Search for the cell housing the specified text and yield its [X, Y] center coordinate. 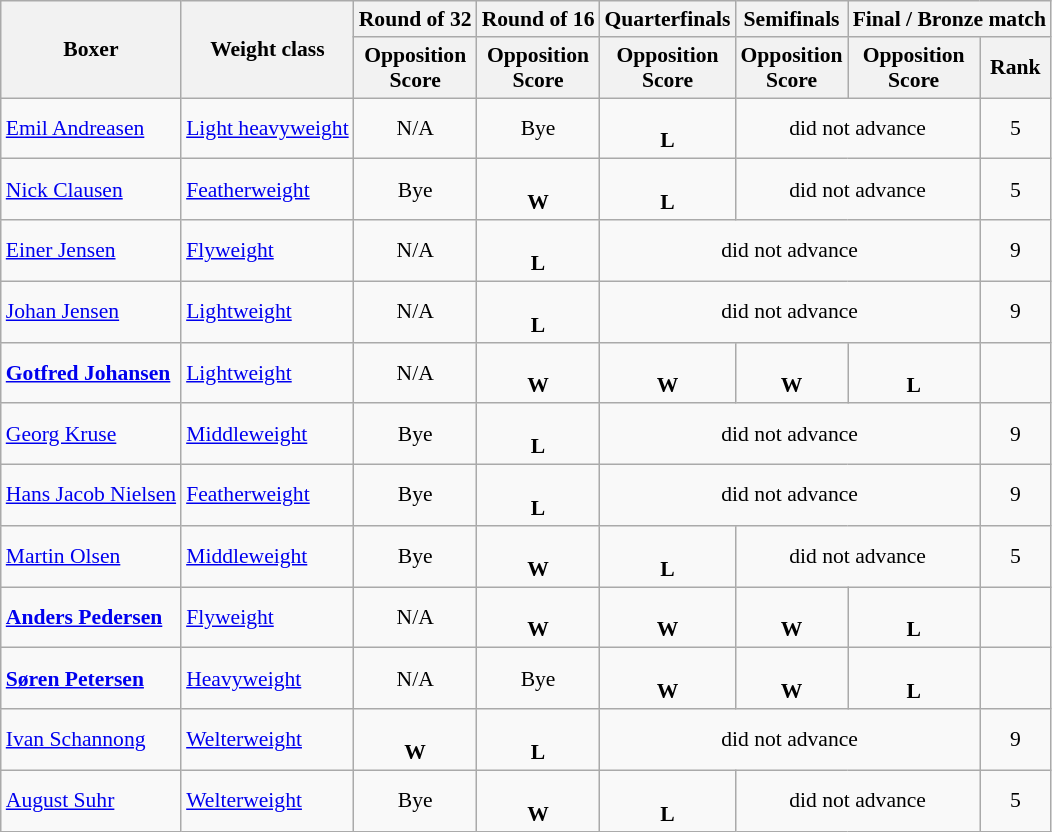
Ivan Schannong [91, 740]
Georg Kruse [91, 434]
Semifinals [792, 19]
Einer Jensen [91, 250]
Martin Olsen [91, 556]
Round of 32 [416, 19]
Heavyweight [268, 678]
Emil Andreasen [91, 128]
August Suhr [91, 800]
Boxer [91, 50]
Anders Pedersen [91, 618]
Round of 16 [538, 19]
Johan Jensen [91, 312]
Nick Clausen [91, 190]
Søren Petersen [91, 678]
Light heavyweight [268, 128]
Final / Bronze match [950, 19]
Hans Jacob Nielsen [91, 496]
Quarterfinals [667, 19]
Rank [1016, 68]
Weight class [268, 50]
Gotfred Johansen [91, 372]
